Detect which cell encompasses the target text, then output its [X, Y] center coordinate. 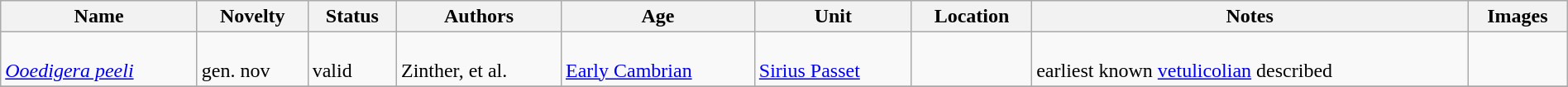
Zinther, et al. [478, 60]
Novelty [252, 17]
Status [352, 17]
Early Cambrian [657, 60]
Authors [478, 17]
Location [971, 17]
Age [657, 17]
valid [352, 60]
Ooedigera peeli [99, 60]
Name [99, 17]
Sirius Passet [833, 60]
Images [1518, 17]
Notes [1250, 17]
Unit [833, 17]
gen. nov [252, 60]
earliest known vetulicolian described [1250, 60]
